Search for the cell housing the specified text and yield its [x, y] center coordinate. 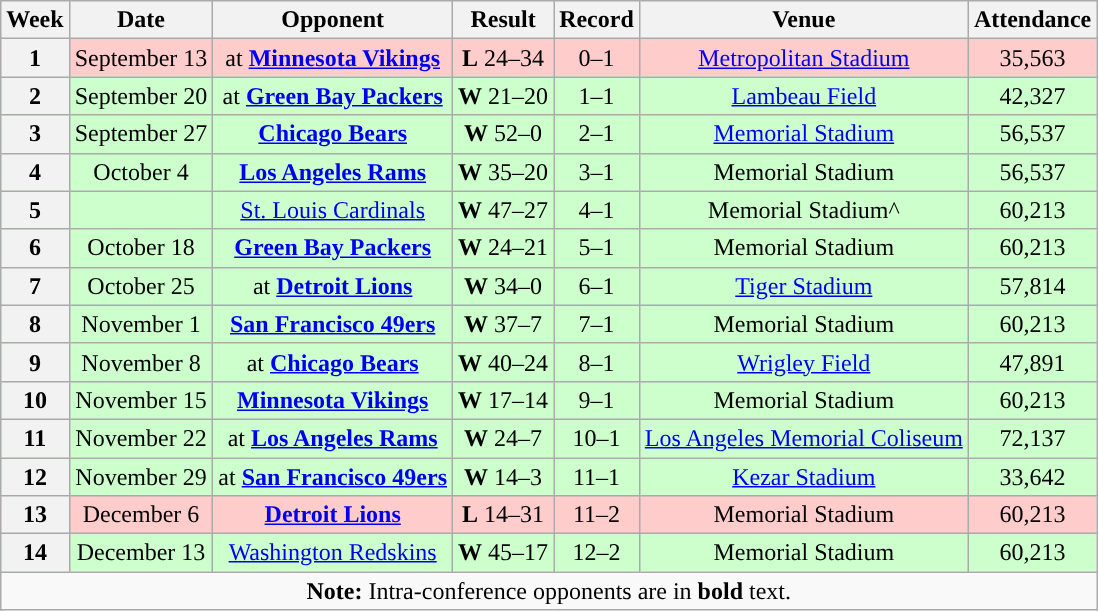
Record [597, 20]
Minnesota Vikings [333, 400]
6 [35, 248]
9 [35, 362]
December 6 [141, 515]
0–1 [597, 58]
October 25 [141, 286]
Result [504, 20]
33,642 [1032, 477]
W 24–21 [504, 248]
35,563 [1032, 58]
Venue [804, 20]
September 27 [141, 134]
Date [141, 20]
St. Louis Cardinals [333, 210]
13 [35, 515]
Chicago Bears [333, 134]
Wrigley Field [804, 362]
September 20 [141, 96]
W 14–3 [504, 477]
Attendance [1032, 20]
Week [35, 20]
November 8 [141, 362]
8–1 [597, 362]
at San Francisco 49ers [333, 477]
L 24–34 [504, 58]
10–1 [597, 438]
W 17–14 [504, 400]
L 14–31 [504, 515]
at Minnesota Vikings [333, 58]
6–1 [597, 286]
W 34–0 [504, 286]
10 [35, 400]
7–1 [597, 324]
Los Angeles Rams [333, 172]
at Detroit Lions [333, 286]
2 [35, 96]
at Los Angeles Rams [333, 438]
W 47–27 [504, 210]
14 [35, 553]
September 13 [141, 58]
December 13 [141, 553]
7 [35, 286]
11–1 [597, 477]
5–1 [597, 248]
Note: Intra-conference opponents are in bold text. [549, 591]
2–1 [597, 134]
8 [35, 324]
San Francisco 49ers [333, 324]
42,327 [1032, 96]
Los Angeles Memorial Coliseum [804, 438]
Washington Redskins [333, 553]
47,891 [1032, 362]
1 [35, 58]
November 29 [141, 477]
November 15 [141, 400]
W 40–24 [504, 362]
November 22 [141, 438]
1–1 [597, 96]
W 21–20 [504, 96]
5 [35, 210]
W 52–0 [504, 134]
W 24–7 [504, 438]
4–1 [597, 210]
Tiger Stadium [804, 286]
W 45–17 [504, 553]
Detroit Lions [333, 515]
12–2 [597, 553]
12 [35, 477]
Lambeau Field [804, 96]
Green Bay Packers [333, 248]
October 18 [141, 248]
October 4 [141, 172]
57,814 [1032, 286]
Metropolitan Stadium [804, 58]
W 37–7 [504, 324]
at Green Bay Packers [333, 96]
3–1 [597, 172]
Memorial Stadium^ [804, 210]
9–1 [597, 400]
4 [35, 172]
November 1 [141, 324]
W 35–20 [504, 172]
Opponent [333, 20]
3 [35, 134]
at Chicago Bears [333, 362]
Kezar Stadium [804, 477]
11–2 [597, 515]
72,137 [1032, 438]
11 [35, 438]
